Provide the [X, Y] coordinate of the cell's center where the given text is located.  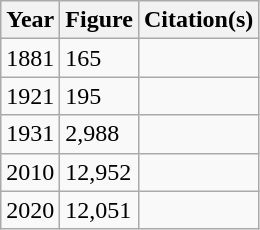
2,988 [100, 134]
12,952 [100, 172]
2020 [30, 210]
195 [100, 96]
12,051 [100, 210]
Year [30, 20]
2010 [30, 172]
1881 [30, 58]
Citation(s) [198, 20]
1931 [30, 134]
Figure [100, 20]
1921 [30, 96]
165 [100, 58]
